Find where the given text appears and provide that cell's center as (X, Y) coordinate. 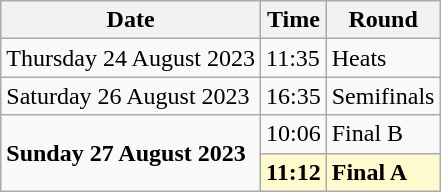
Saturday 26 August 2023 (131, 96)
Time (293, 20)
11:12 (293, 172)
16:35 (293, 96)
Semifinals (383, 96)
Thursday 24 August 2023 (131, 58)
Final A (383, 172)
Heats (383, 58)
11:35 (293, 58)
Sunday 27 August 2023 (131, 153)
Round (383, 20)
Final B (383, 134)
10:06 (293, 134)
Date (131, 20)
